Scan for the cell matching the given text and deliver its [x, y] coordinate at center. 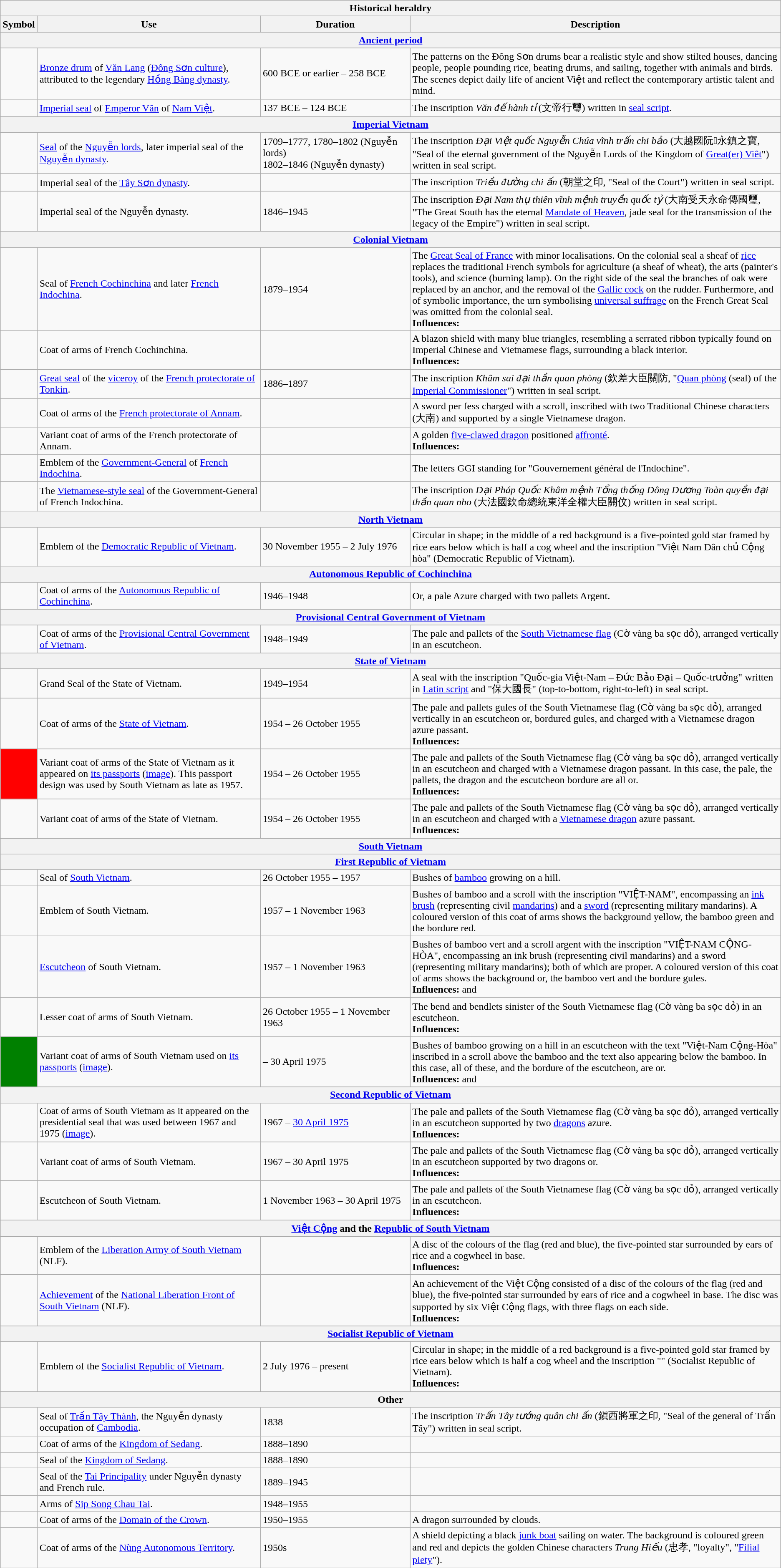
Coat of arms of the Domain of the Crown. [149, 1520]
A disc of the colours of the flag (red and blue), the five-pointed star surrounded by ears of rice and a cogwheel in base.Influences: [596, 1255]
The inscription Khâm sai đại thần quan phòng (欽差大臣關防, "Quan phòng (seal) of the Imperial Commissioner") written in seal script. [596, 384]
Emblem of the Socialist Republic of Vietnam. [149, 1366]
Seal of South Vietnam. [149, 878]
The bend and bendlets sinister of the South Vietnamese flag (Cờ vàng ba sọc đỏ) in an escutcheon.Influences: [596, 1017]
Colonial Vietnam [390, 239]
Imperial seal of Emperor Văn of Nam Việt. [149, 108]
Emblem of the Democratic Republic of Vietnam. [149, 547]
1948–1949 [335, 639]
Coat of arms of the Kingdom of Sedang. [149, 1444]
Emblem of the Government-General of French Indochina. [149, 468]
Variant coat of arms of the State of Vietnam as it appeared on its passports (image). This passport design was used by South Vietnam as late as 1957. [149, 774]
Emblem of the Liberation Army of South Vietnam (NLF). [149, 1255]
The Vietnamese-style seal of the Government-General of French Indochina. [149, 497]
1949–1954 [335, 683]
Bushes of bamboo growing on a hill. [596, 878]
1950s [335, 1548]
Other [390, 1399]
The pale and pallets of the South Vietnamese flag (Cờ vàng ba sọc đỏ), arranged vertically in an escutcheon supported by two dragons or.Influences: [596, 1162]
The letters GGI standing for "Gouvernement général de l'Indochine". [596, 468]
Lesser coat of arms of South Vietnam. [149, 1017]
A sword per fess charged with a scroll, inscribed with two Traditional Chinese characters (大南) and supported by a single Vietnamese dragon. [596, 413]
The pale and pallets of the South Vietnamese flag (Cờ vàng ba sọc đỏ), arranged vertically in an escutcheon. [596, 639]
1838 [335, 1422]
Arms of Sip Song Chau Tai. [149, 1504]
Imperial Vietnam [390, 125]
Seal of the Kingdom of Sedang. [149, 1460]
Emblem of South Vietnam. [149, 911]
1846–1945 [335, 211]
1948–1955 [335, 1504]
Use [149, 24]
Variant coat of arms of the State of Vietnam. [149, 819]
Imperial seal of the Tây Sơn dynasty. [149, 183]
Coat of arms of the Autonomous Republic of Cochinchina. [149, 596]
Variant coat of arms of the French protectorate of Annam. [149, 441]
26 October 1955 – 1957 [335, 878]
Coat of arms of the Nùng Autonomous Territory. [149, 1548]
First Republic of Vietnam [390, 862]
26 October 1955 – 1 November 1963 [335, 1017]
Historical heraldry [390, 8]
Coat of arms of the Provisional Central Government of Vietnam. [149, 639]
Seal of Trấn Tây Thành, the Nguyễn dynasty occupation of Cambodia. [149, 1422]
North Vietnam [390, 519]
The inscription Triều đường chi ấn (朝堂之印, "Seal of the Court") written in seal script. [596, 183]
Coat of arms of French Cochinchina. [149, 350]
Coat of arms of the French protectorate of Annam. [149, 413]
A dragon surrounded by clouds. [596, 1520]
The pale and pallets of the South Vietnamese flag (Cờ vàng ba sọc đỏ), arranged vertically in an escutcheon.Influences: [596, 1200]
Variant coat of arms of South Vietnam. [149, 1162]
Seal of the Nguyễn lords, later imperial seal of the Nguyễn dynasty. [149, 153]
Variant coat of arms of South Vietnam used on its passports (image). [149, 1061]
Imperial seal of the Nguyễn dynasty. [149, 211]
A golden five-clawed dragon positioned affronté.Influences: [596, 441]
1950–1955 [335, 1520]
Second Republic of Vietnam [390, 1095]
– 30 April 1975 [335, 1061]
South Vietnam [390, 846]
Grand Seal of the State of Vietnam. [149, 683]
1886–1897 [335, 384]
600 BCE or earlier – 258 BCE [335, 73]
Achievement of the National Liberation Front of South Vietnam (NLF). [149, 1300]
The inscription Văn đế hành tỉ (文帝行璽) written in seal script. [596, 108]
1946–1948 [335, 596]
Duration [335, 24]
Or, a pale Azure charged with two pallets Argent. [596, 596]
30 November 1955 – 2 July 1976 [335, 547]
Autonomous Republic of Cochinchina [390, 574]
State of Vietnam [390, 661]
Description [596, 24]
Great seal of the viceroy of the French protectorate of Tonkin. [149, 384]
Ancient period [390, 40]
Seal of the Tai Principality under Nguyễn dynasty and French rule. [149, 1482]
Việt Cộng and the Republic of South Vietnam [390, 1228]
137 BCE – 124 BCE [335, 108]
1879–1954 [335, 289]
Coat of arms of the State of Vietnam. [149, 723]
The inscription Đại Pháp Quốc Khâm mệnh Tổng thống Đông Dương Toàn quyền đại thần quan nho (大法國欽命總統東洋全權大臣關伩) written in seal script. [596, 497]
Socialist Republic of Vietnam [390, 1334]
1889–1945 [335, 1482]
2 July 1976 – present [335, 1366]
1 November 1963 – 30 April 1975 [335, 1200]
Seal of French Cochinchina and later French Indochina. [149, 289]
Provisional Central Government of Vietnam [390, 617]
1709–1777, 1780–1802 (Nguyễn lords)1802–1846 (Nguyễn dynasty) [335, 153]
Bronze drum of Văn Lang (Đông Sơn culture), attributed to the legendary Hồng Bàng dynasty. [149, 73]
Coat of arms of South Vietnam as it appeared on the presidential seal that was used between 1967 and 1975 (image). [149, 1122]
The inscription Trấn Tây tướng quân chi ấn (鎭西將軍之印, "Seal of the general of Trấn Tây") written in seal script. [596, 1422]
Symbol [19, 24]
